Find where the given text appears and provide that cell's center as [x, y] coordinate. 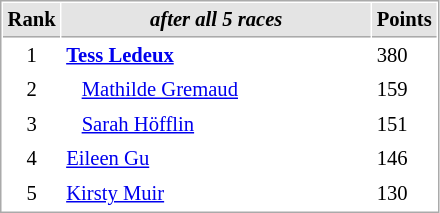
5 [32, 194]
Tess Ledeux [216, 56]
2 [32, 90]
Points [404, 20]
146 [404, 158]
1 [32, 56]
Eileen Gu [216, 158]
Sarah Höfflin [216, 124]
4 [32, 158]
Mathilde Gremaud [216, 90]
159 [404, 90]
151 [404, 124]
after all 5 races [216, 20]
130 [404, 194]
Rank [32, 20]
3 [32, 124]
Kirsty Muir [216, 194]
380 [404, 56]
